Scan for the cell matching the given text and deliver its (x, y) coordinate at center. 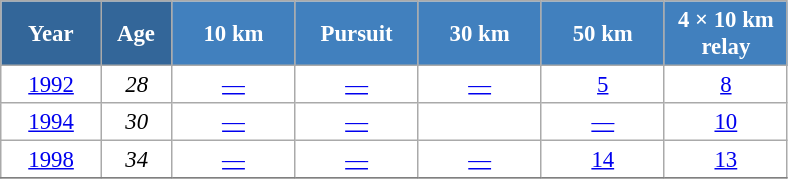
Pursuit (356, 34)
4 × 10 km relay (726, 34)
10 (726, 122)
1994 (52, 122)
8 (726, 85)
Age (136, 34)
34 (136, 160)
30 km (480, 34)
1992 (52, 85)
50 km (602, 34)
5 (602, 85)
1998 (52, 160)
30 (136, 122)
10 km (234, 34)
13 (726, 160)
Year (52, 34)
14 (602, 160)
28 (136, 85)
